For the text-containing cell, return its midpoint in (X, Y) coordinate format. 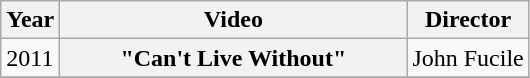
2011 (30, 58)
Year (30, 20)
Director (468, 20)
Video (234, 20)
"Can't Live Without" (234, 58)
John Fucile (468, 58)
